Find where the given text appears and provide that cell's center as (x, y) coordinate. 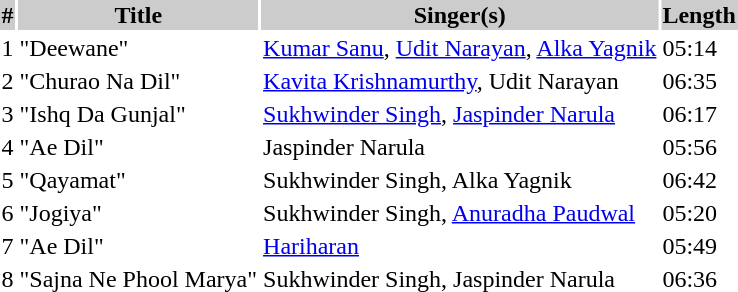
3 (8, 114)
05:56 (699, 147)
Sukhwinder Singh, Alka Yagnik (460, 180)
5 (8, 180)
05:49 (699, 246)
Sukhwinder Singh, Anuradha Paudwal (460, 213)
2 (8, 81)
"Ishq Da Gunjal" (138, 114)
Kavita Krishnamurthy, Udit Narayan (460, 81)
Hariharan (460, 246)
Sukhwinder Singh, Jaspinder Narula (460, 114)
06:35 (699, 81)
# (8, 15)
4 (8, 147)
06:17 (699, 114)
"Qayamat" (138, 180)
6 (8, 213)
Singer(s) (460, 15)
Length (699, 15)
Title (138, 15)
"Churao Na Dil" (138, 81)
"Deewane" (138, 48)
1 (8, 48)
Kumar Sanu, Udit Narayan, Alka Yagnik (460, 48)
05:14 (699, 48)
7 (8, 246)
06:42 (699, 180)
Jaspinder Narula (460, 147)
"Jogiya" (138, 213)
05:20 (699, 213)
